Search for the cell housing the specified text and yield its (x, y) center coordinate. 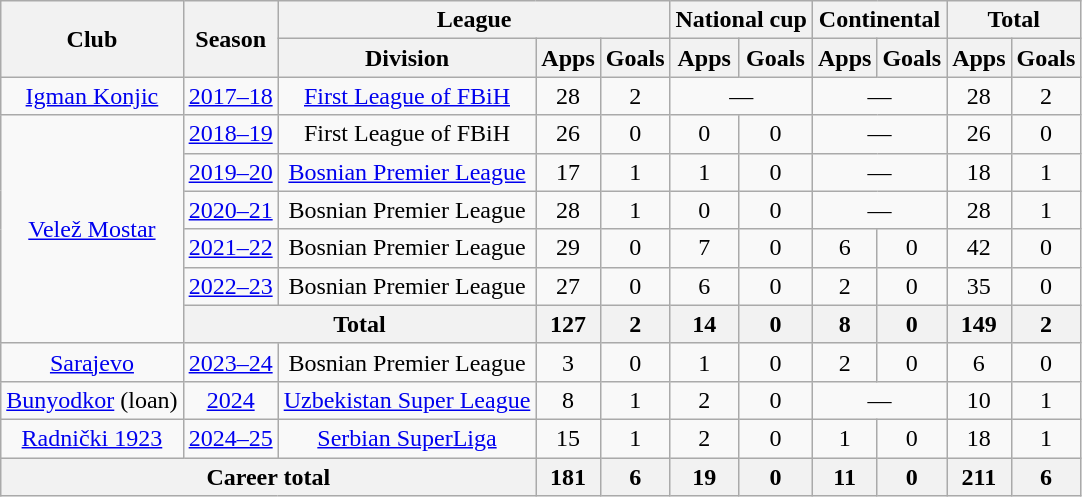
2021–22 (230, 248)
14 (704, 324)
League (474, 20)
Sarajevo (92, 362)
2018–19 (230, 134)
7 (704, 248)
Continental (879, 20)
35 (979, 286)
2023–24 (230, 362)
Uzbekistan Super League (407, 400)
Igman Konjic (92, 96)
2022–23 (230, 286)
10 (979, 400)
Serbian SuperLiga (407, 438)
2024–25 (230, 438)
19 (704, 477)
2024 (230, 400)
Bunyodkor (loan) (92, 400)
211 (979, 477)
2020–21 (230, 210)
11 (844, 477)
Division (407, 58)
Velež Mostar (92, 229)
National cup (741, 20)
149 (979, 324)
27 (568, 286)
181 (568, 477)
Season (230, 39)
3 (568, 362)
15 (568, 438)
42 (979, 248)
Career total (268, 477)
127 (568, 324)
17 (568, 172)
Radnički 1923 (92, 438)
2017–18 (230, 96)
Club (92, 39)
2019–20 (230, 172)
29 (568, 248)
